Return (X, Y) of the center of cell containing provided text 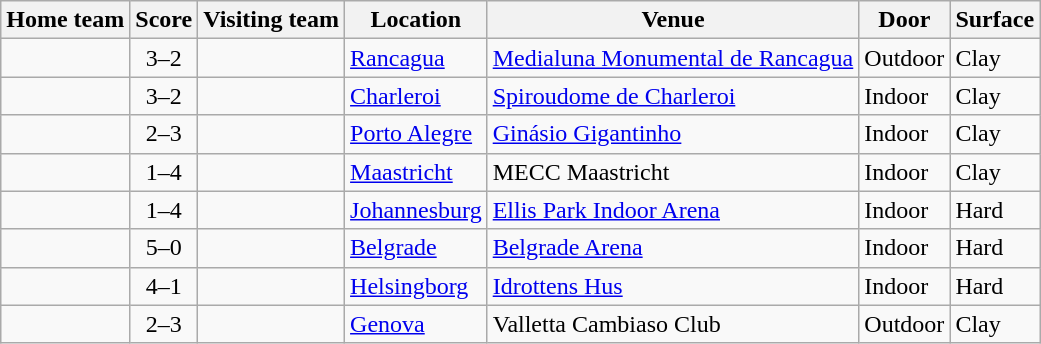
4–1 (164, 286)
Valletta Cambiaso Club (673, 324)
Door (904, 20)
Belgrade Arena (673, 248)
Home team (66, 20)
Ginásio Gigantinho (673, 134)
Venue (673, 20)
Score (164, 20)
Ellis Park Indoor Arena (673, 210)
Medialuna Monumental de Rancagua (673, 58)
Charleroi (416, 96)
Visiting team (272, 20)
Maastricht (416, 172)
MECC Maastricht (673, 172)
Helsingborg (416, 286)
Johannesburg (416, 210)
Spiroudome de Charleroi (673, 96)
Location (416, 20)
Idrottens Hus (673, 286)
Porto Alegre (416, 134)
Rancagua (416, 58)
Belgrade (416, 248)
Surface (995, 20)
Genova (416, 324)
5–0 (164, 248)
